Return (x, y) of the center of cell containing provided text 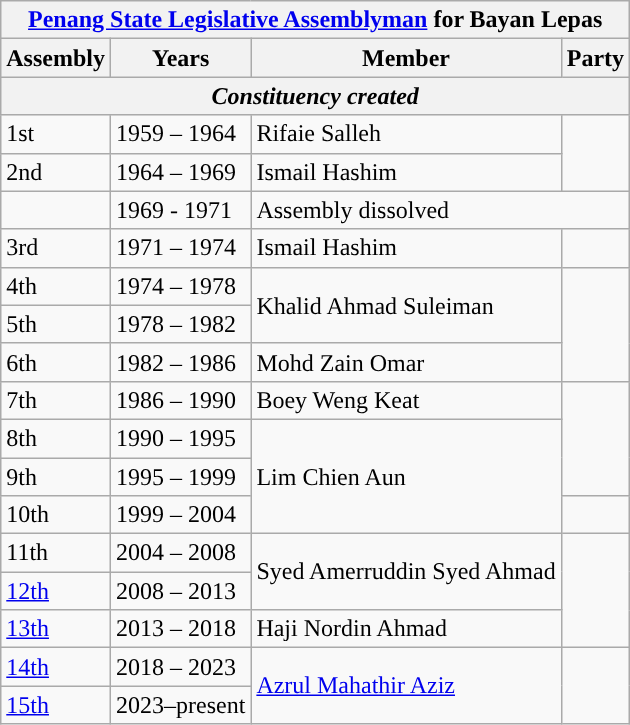
9th (56, 477)
2013 – 2018 (180, 629)
Rifaie Salleh (406, 134)
Assembly dissolved (440, 210)
Lim Chien Aun (406, 476)
1971 – 1974 (180, 248)
6th (56, 362)
1986 – 1990 (180, 400)
3rd (56, 248)
12th (56, 591)
Azrul Mahathir Aziz (406, 686)
1964 – 1969 (180, 172)
4th (56, 286)
Party (595, 58)
2nd (56, 172)
2023–present (180, 705)
1982 – 1986 (180, 362)
11th (56, 553)
1974 – 1978 (180, 286)
2018 – 2023 (180, 667)
Constituency created (316, 96)
2004 – 2008 (180, 553)
1990 – 1995 (180, 438)
Mohd Zain Omar (406, 362)
5th (56, 324)
Years (180, 58)
Boey Weng Keat (406, 400)
1969 - 1971 (180, 210)
15th (56, 705)
Haji Nordin Ahmad (406, 629)
14th (56, 667)
1959 – 1964 (180, 134)
Syed Amerruddin Syed Ahmad (406, 572)
Khalid Ahmad Suleiman (406, 305)
2008 – 2013 (180, 591)
13th (56, 629)
Member (406, 58)
1978 – 1982 (180, 324)
1st (56, 134)
Penang State Legislative Assemblyman for Bayan Lepas (316, 20)
1999 – 2004 (180, 515)
8th (56, 438)
10th (56, 515)
Assembly (56, 58)
1995 – 1999 (180, 477)
7th (56, 400)
